For the text-containing cell, return its midpoint in [x, y] coordinate format. 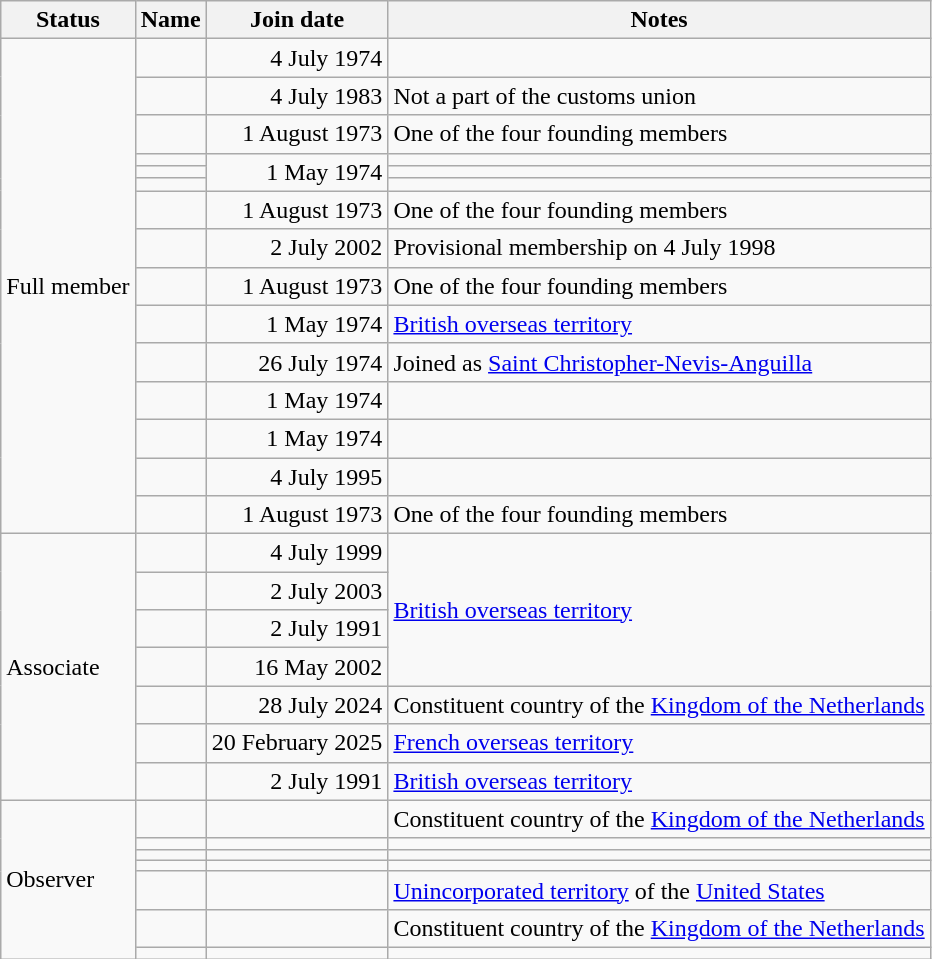
16 May 2002 [297, 667]
4 July 1999 [297, 553]
Unincorporated territory of the United States [659, 890]
4 July 1995 [297, 477]
French overseas territory [659, 743]
20 February 2025 [297, 743]
2 July 2002 [297, 248]
26 July 1974 [297, 362]
28 July 2024 [297, 705]
2 July 2003 [297, 591]
4 July 1974 [297, 58]
Observer [68, 879]
Notes [659, 20]
Join date [297, 20]
Status [68, 20]
Provisional membership on 4 July 1998 [659, 248]
4 July 1983 [297, 96]
Name [170, 20]
Joined as Saint Christopher-Nevis-Anguilla [659, 362]
Associate [68, 667]
Not a part of the customs union [659, 96]
Full member [68, 286]
